Pinpoint the cell where the given text exists, returning its [X, Y] midpoint coordinate. 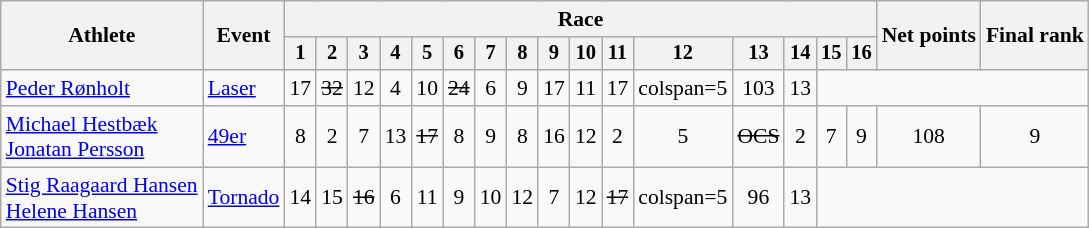
Final rank [1035, 36]
OCS [758, 136]
Stig Raagaard HansenHelene Hansen [102, 198]
108 [929, 136]
Net points [929, 36]
3 [364, 54]
103 [758, 88]
49er [244, 136]
Athlete [102, 36]
96 [758, 198]
Laser [244, 88]
24 [459, 88]
32 [332, 88]
Race [580, 19]
Peder Rønholt [102, 88]
Michael HestbækJonatan Persson [102, 136]
1 [300, 54]
Event [244, 36]
Tornado [244, 198]
